Scan for the cell matching the given text and deliver its [x, y] coordinate at center. 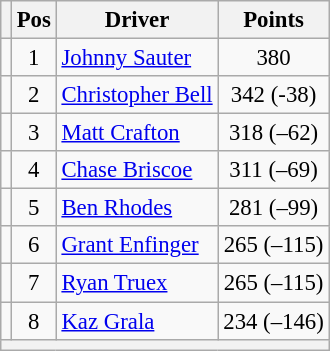
Driver [137, 20]
Points [274, 20]
6 [34, 245]
281 (–99) [274, 208]
Matt Crafton [137, 133]
3 [34, 133]
Ryan Truex [137, 283]
5 [34, 208]
8 [34, 321]
1 [34, 58]
342 (-38) [274, 95]
234 (–146) [274, 321]
Grant Enfinger [137, 245]
Chase Briscoe [137, 170]
Johnny Sauter [137, 58]
Kaz Grala [137, 321]
Christopher Bell [137, 95]
Ben Rhodes [137, 208]
7 [34, 283]
2 [34, 95]
318 (–62) [274, 133]
311 (–69) [274, 170]
380 [274, 58]
4 [34, 170]
Pos [34, 20]
